Determine the [X, Y] coordinate at the center of the cell enclosing the given text.  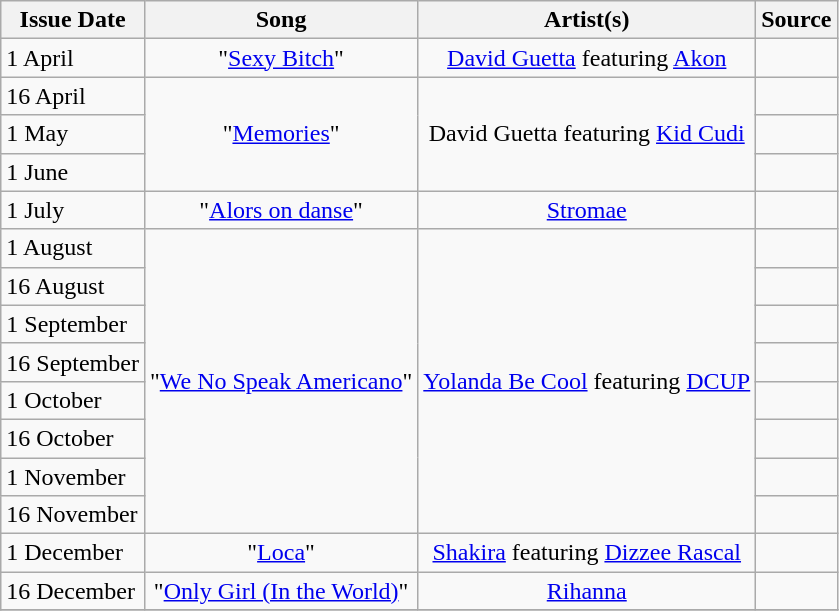
1 August [73, 248]
Artist(s) [587, 20]
1 April [73, 58]
1 October [73, 400]
David Guetta featuring Akon [587, 58]
1 September [73, 324]
16 August [73, 286]
16 April [73, 96]
"Only Girl (In the World)" [280, 591]
Song [280, 20]
1 June [73, 172]
1 December [73, 553]
"We No Speak Americano" [280, 381]
"Sexy Bitch" [280, 58]
Yolanda Be Cool featuring DCUP [587, 381]
Stromae [587, 210]
1 November [73, 477]
"Loca" [280, 553]
Shakira featuring Dizzee Rascal [587, 553]
David Guetta featuring Kid Cudi [587, 134]
16 December [73, 591]
1 May [73, 134]
"Memories" [280, 134]
1 July [73, 210]
16 November [73, 515]
Rihanna [587, 591]
"Alors on danse" [280, 210]
Issue Date [73, 20]
16 September [73, 362]
Source [796, 20]
16 October [73, 438]
